Return (x, y) of the center of cell containing provided text 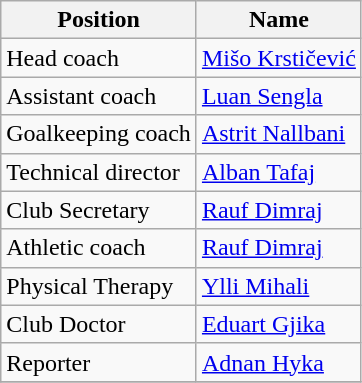
Goalkeeping coach (99, 134)
Reporter (99, 362)
Club Doctor (99, 324)
Mišo Krstičević (278, 58)
Astrit Nallbani (278, 134)
Ylli Mihali (278, 286)
Technical director (99, 172)
Athletic coach (99, 248)
Club Secretary (99, 210)
Physical Therapy (99, 286)
Position (99, 20)
Luan Sengla (278, 96)
Adnan Hyka (278, 362)
Assistant coach (99, 96)
Name (278, 20)
Head coach (99, 58)
Eduart Gjika (278, 324)
Alban Tafaj (278, 172)
